Find where the given text appears and provide that cell's center as (x, y) coordinate. 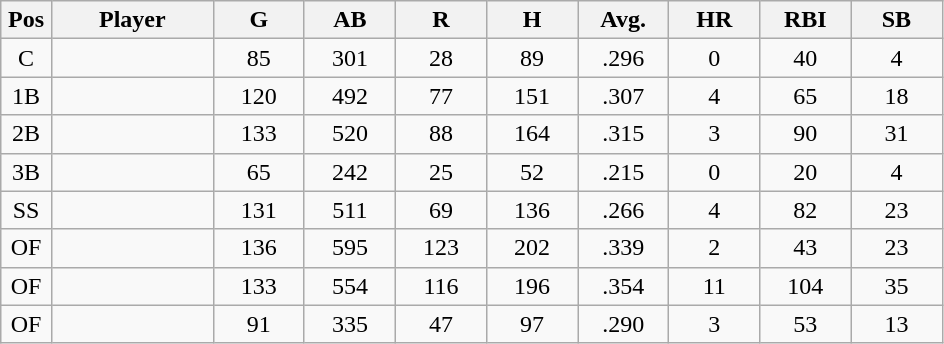
97 (532, 324)
82 (806, 210)
C (26, 58)
43 (806, 248)
90 (806, 134)
151 (532, 96)
164 (532, 134)
595 (350, 248)
202 (532, 248)
RBI (806, 20)
31 (896, 134)
511 (350, 210)
85 (258, 58)
AB (350, 20)
R (440, 20)
20 (806, 172)
.296 (624, 58)
.307 (624, 96)
.215 (624, 172)
77 (440, 96)
242 (350, 172)
2 (714, 248)
.339 (624, 248)
G (258, 20)
25 (440, 172)
18 (896, 96)
Pos (26, 20)
HR (714, 20)
SB (896, 20)
335 (350, 324)
2B (26, 134)
.266 (624, 210)
123 (440, 248)
H (532, 20)
301 (350, 58)
1B (26, 96)
.290 (624, 324)
40 (806, 58)
.315 (624, 134)
492 (350, 96)
SS (26, 210)
28 (440, 58)
554 (350, 286)
13 (896, 324)
52 (532, 172)
53 (806, 324)
Avg. (624, 20)
.354 (624, 286)
88 (440, 134)
47 (440, 324)
104 (806, 286)
520 (350, 134)
116 (440, 286)
Player (132, 20)
35 (896, 286)
196 (532, 286)
89 (532, 58)
11 (714, 286)
3B (26, 172)
69 (440, 210)
91 (258, 324)
131 (258, 210)
120 (258, 96)
